Determine the (x, y) coordinate at the center of the cell enclosing the given text.  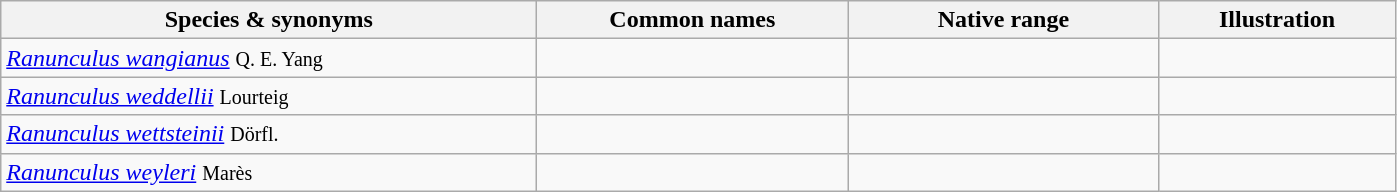
Common names (692, 20)
Illustration (1277, 20)
Species & synonyms (269, 20)
Native range (1004, 20)
Ranunculus weyleri Marès (269, 172)
Ranunculus wangianus Q. E. Yang (269, 58)
Ranunculus weddellii Lourteig (269, 96)
Ranunculus wettsteinii Dörfl. (269, 134)
